Scan for the cell matching the given text and deliver its (x, y) coordinate at center. 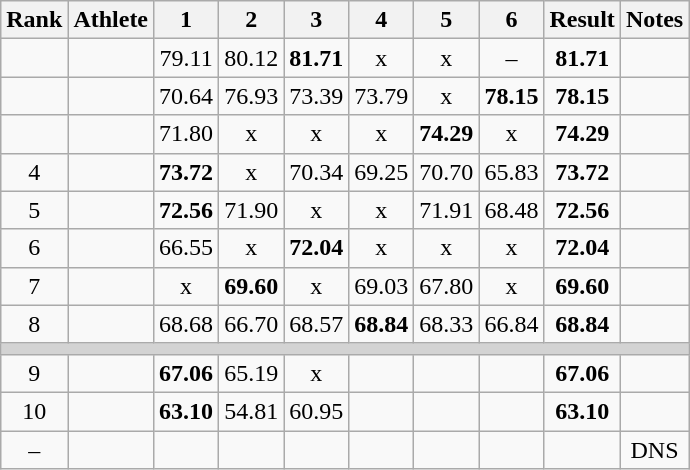
69.25 (382, 172)
71.80 (186, 134)
73.39 (316, 96)
10 (34, 411)
70.34 (316, 172)
80.12 (252, 58)
54.81 (252, 411)
7 (34, 286)
79.11 (186, 58)
DNS (654, 449)
73.79 (382, 96)
Rank (34, 20)
66.55 (186, 248)
8 (34, 324)
65.19 (252, 373)
65.83 (512, 172)
68.57 (316, 324)
67.80 (446, 286)
Result (582, 20)
Athlete (111, 20)
71.91 (446, 210)
68.33 (446, 324)
70.70 (446, 172)
3 (316, 20)
Notes (654, 20)
69.03 (382, 286)
68.48 (512, 210)
70.64 (186, 96)
71.90 (252, 210)
60.95 (316, 411)
1 (186, 20)
2 (252, 20)
68.68 (186, 324)
66.70 (252, 324)
66.84 (512, 324)
76.93 (252, 96)
9 (34, 373)
